Capture the cell that displays the provided text and extract its (x, y) central coordinate. 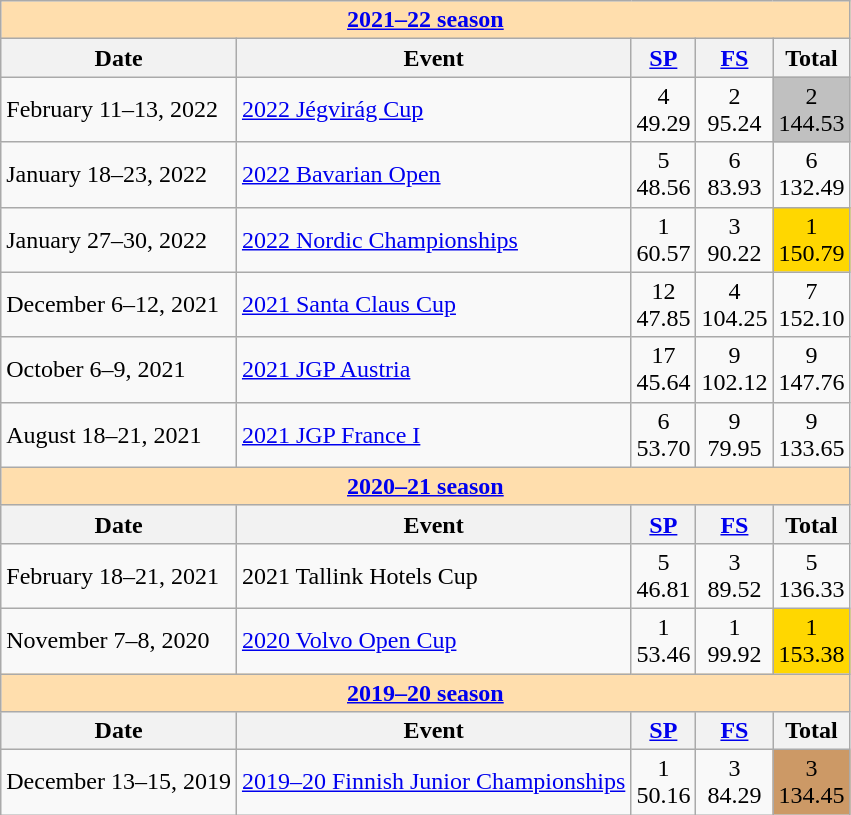
December 13–15, 2019 (119, 782)
2019–20 Finnish Junior Championships (433, 782)
9 79.95 (734, 434)
February 11–13, 2022 (119, 110)
December 6–12, 2021 (119, 304)
2020–21 season (426, 486)
9 147.76 (812, 370)
9 133.65 (812, 434)
3 90.22 (734, 240)
August 18–21, 2021 (119, 434)
2020 Volvo Open Cup (433, 640)
2022 Nordic Championships (433, 240)
4 104.25 (734, 304)
1 99.92 (734, 640)
1 60.57 (664, 240)
12 47.85 (664, 304)
6 83.93 (734, 174)
5 46.81 (664, 576)
2021 Tallink Hotels Cup (433, 576)
6 53.70 (664, 434)
17 45.64 (664, 370)
2021 JGP Austria (433, 370)
October 6–9, 2021 (119, 370)
3 84.29 (734, 782)
January 18–23, 2022 (119, 174)
2021 JGP France I (433, 434)
7 152.10 (812, 304)
1 150.79 (812, 240)
2022 Bavarian Open (433, 174)
2 95.24 (734, 110)
2021 Santa Claus Cup (433, 304)
2022 Jégvirág Cup (433, 110)
9 102.12 (734, 370)
6 132.49 (812, 174)
2021–22 season (426, 20)
November 7–8, 2020 (119, 640)
2 144.53 (812, 110)
4 49.29 (664, 110)
February 18–21, 2021 (119, 576)
3 134.45 (812, 782)
1 50.16 (664, 782)
1 153.38 (812, 640)
5 48.56 (664, 174)
5 136.33 (812, 576)
January 27–30, 2022 (119, 240)
2019–20 season (426, 693)
1 53.46 (664, 640)
3 89.52 (734, 576)
